Determine the [X, Y] coordinate at the center of the cell enclosing the given text.  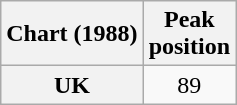
89 [189, 85]
UK [72, 85]
Peakposition [189, 34]
Chart (1988) [72, 34]
